From the cell containing the given text, extract its center point as (x, y) coordinate. 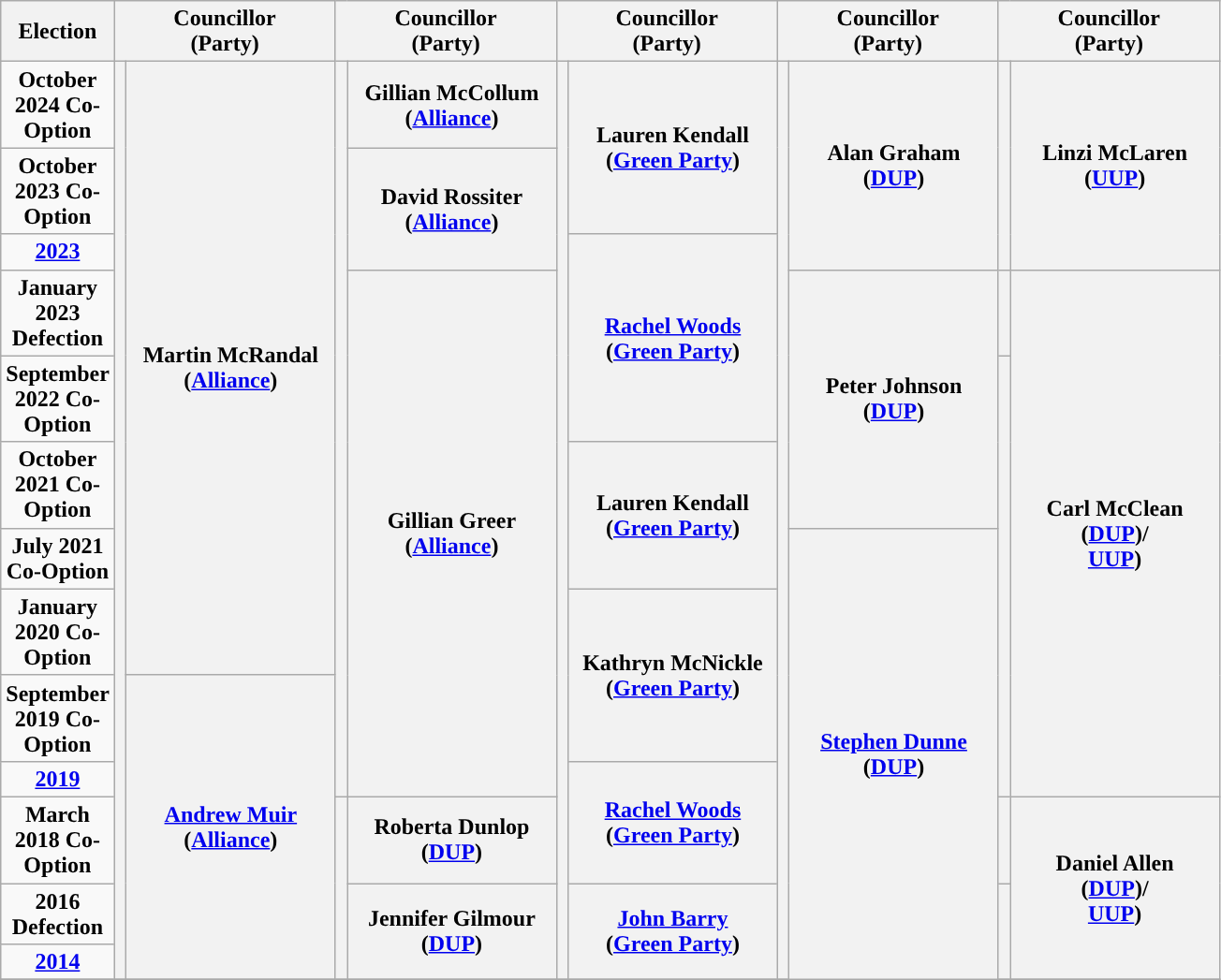
Martin McRandal (Alliance) (231, 369)
2023 (58, 252)
Gillian Greer (Alliance) (452, 534)
January 2023 Defection (58, 313)
January 2020 Co-Option (58, 632)
John Barry (Green Party) (673, 932)
Gillian McCollum (Alliance) (452, 105)
Peter Johnson (DUP) (894, 399)
October 2021 Co-Option (58, 485)
Election (58, 32)
Linzi McLaren (UUP) (1115, 166)
September 2022 Co-Option (58, 399)
2016 Defection (58, 914)
September 2019 Co-Option (58, 718)
Alan Graham (DUP) (894, 166)
Jennifer Gilmour (DUP) (452, 932)
July 2021 Co-Option (58, 558)
Carl McClean (DUP)/ UUP) (1115, 534)
Stephen Dunne (DUP) (894, 753)
Kathryn McNickle (Green Party) (673, 675)
October 2024 Co-Option (58, 105)
Andrew Muir (Alliance) (231, 827)
March 2018 Co-Option (58, 840)
David Rossiter (Alliance) (452, 209)
Roberta Dunlop (DUP) (452, 840)
Daniel Allen (DUP)/ UUP) (1115, 887)
October 2023 Co-Option (58, 191)
2019 (58, 779)
2014 (58, 962)
